Determine the (X, Y) coordinate at the center of the cell enclosing the given text.  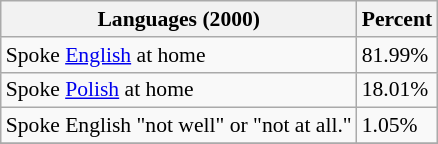
81.99% (397, 55)
Languages (2000) (179, 19)
18.01% (397, 90)
Spoke Polish at home (179, 90)
Spoke English at home (179, 55)
Percent (397, 19)
Spoke English "not well" or "not at all." (179, 126)
1.05% (397, 126)
